For the text-containing cell, return its midpoint in [X, Y] coordinate format. 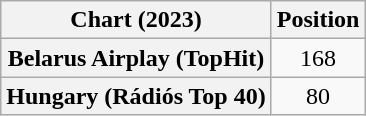
80 [318, 96]
Chart (2023) [136, 20]
Position [318, 20]
Hungary (Rádiós Top 40) [136, 96]
Belarus Airplay (TopHit) [136, 58]
168 [318, 58]
